Search for the cell housing the specified text and yield its (x, y) center coordinate. 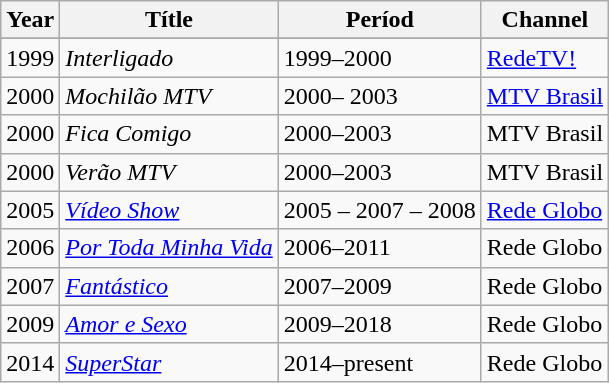
2005 (30, 210)
Fica Comigo (169, 134)
2000– 2003 (380, 96)
Interligado (169, 58)
2014 (30, 362)
Títle (169, 20)
2006 (30, 248)
2006–2011 (380, 248)
2005 – 2007 – 2008 (380, 210)
1999 (30, 58)
RedeTV! (544, 58)
1999–2000 (380, 58)
SuperStar (169, 362)
Amor e Sexo (169, 324)
Channel (544, 20)
Fantástico (169, 286)
Períod (380, 20)
Por Toda Minha Vida (169, 248)
Verão MTV (169, 172)
Year (30, 20)
Mochilão MTV (169, 96)
Vídeo Show (169, 210)
2014–present (380, 362)
2009–2018 (380, 324)
2007 (30, 286)
2007–2009 (380, 286)
2009 (30, 324)
